Locate the cell with the specified text and output its [X, Y] center coordinate. 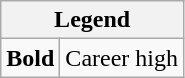
Legend [92, 20]
Bold [30, 58]
Career high [122, 58]
